Locate the cell with the specified text and output its (X, Y) center coordinate. 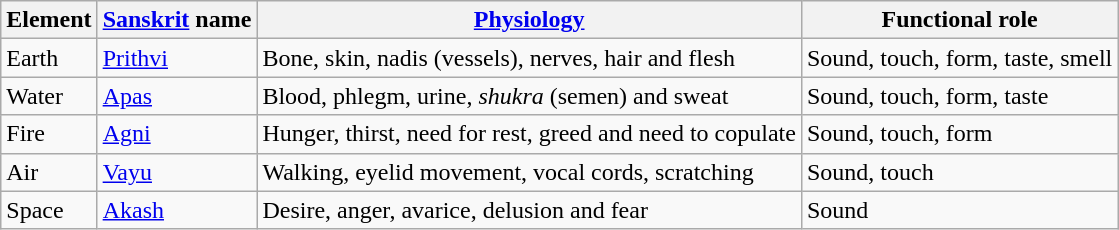
Blood, phlegm, urine, shukra (semen) and sweat (530, 96)
Sound, touch, form (959, 134)
Sound, touch, form, taste, smell (959, 58)
Prithvi (177, 58)
Akash (177, 210)
Bone, skin, nadis (vessels), nerves, hair and flesh (530, 58)
Earth (49, 58)
Sound, touch (959, 172)
Space (49, 210)
Fire (49, 134)
Element (49, 20)
Water (49, 96)
Agni (177, 134)
Physiology (530, 20)
Air (49, 172)
Hunger, thirst, need for rest, greed and need to copulate (530, 134)
Functional role (959, 20)
Desire, anger, avarice, delusion and fear (530, 210)
Sanskrit name (177, 20)
Vayu (177, 172)
Walking, eyelid movement, vocal cords, scratching (530, 172)
Sound, touch, form, taste (959, 96)
Sound (959, 210)
Apas (177, 96)
